Return the (X, Y) coordinate for the center point of the cell that contains the specified text.  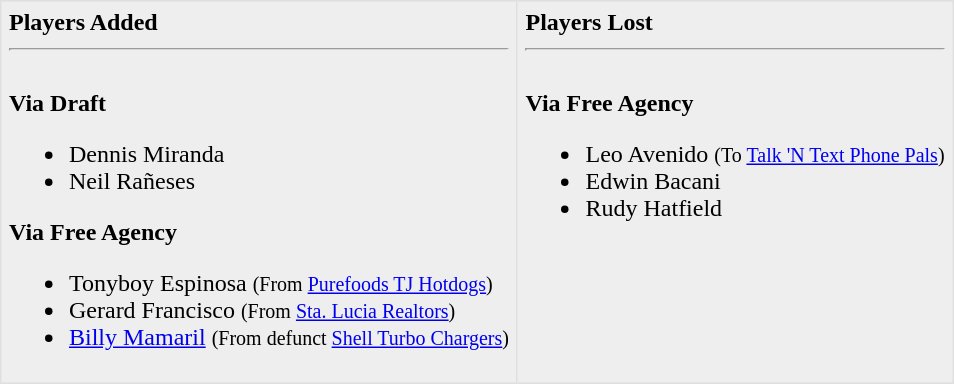
Players Lost Via Free AgencyLeo Avenido (To Talk 'N Text Phone Pals)Edwin BacaniRudy Hatfield (735, 192)
